Output the [X, Y] coordinate of the center of the cell containing the given text.  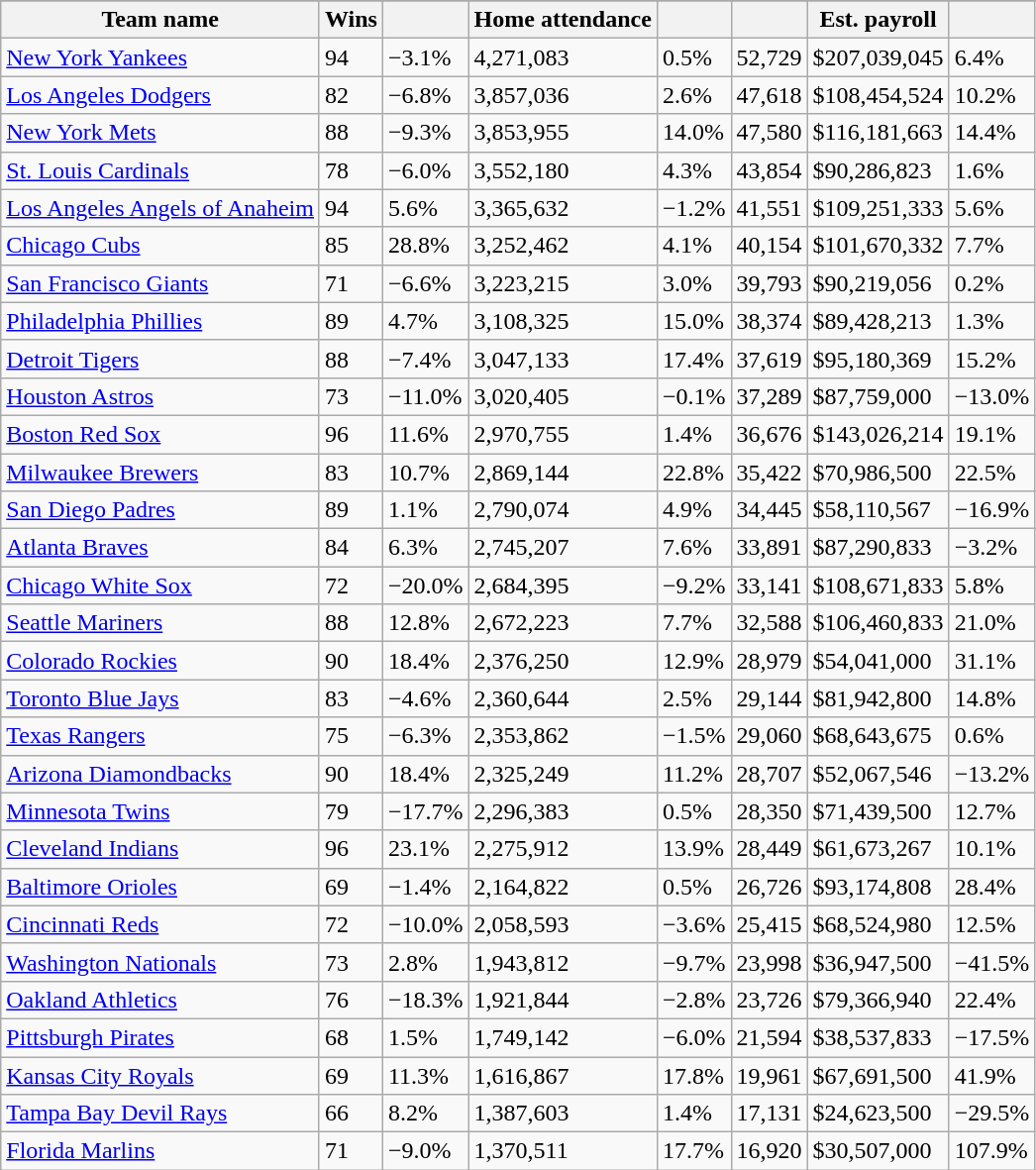
$90,219,056 [878, 283]
$54,041,000 [878, 661]
$79,366,940 [878, 1000]
−1.4% [426, 887]
6.4% [992, 57]
Boston Red Sox [160, 434]
−3.6% [693, 924]
84 [351, 548]
Wins [351, 20]
Los Angeles Angels of Anaheim [160, 208]
22.5% [992, 473]
2,296,383 [563, 811]
$52,067,546 [878, 774]
3,365,632 [563, 208]
Kansas City Royals [160, 1075]
−20.0% [426, 585]
$90,286,823 [878, 170]
12.5% [992, 924]
2,275,912 [563, 849]
−9.2% [693, 585]
$67,691,500 [878, 1075]
$71,439,500 [878, 811]
−7.4% [426, 359]
17.8% [693, 1075]
11.2% [693, 774]
21,594 [769, 1037]
Washington Nationals [160, 962]
Atlanta Braves [160, 548]
2,745,207 [563, 548]
25,415 [769, 924]
$207,039,045 [878, 57]
St. Louis Cardinals [160, 170]
−41.5% [992, 962]
10.7% [426, 473]
1,387,603 [563, 1114]
Toronto Blue Jays [160, 698]
−16.9% [992, 510]
17,131 [769, 1114]
22.8% [693, 473]
−9.3% [426, 133]
Tampa Bay Devil Rays [160, 1114]
Team name [160, 20]
37,619 [769, 359]
22.4% [992, 1000]
28.8% [426, 246]
34,445 [769, 510]
2,058,593 [563, 924]
15.2% [992, 359]
13.9% [693, 849]
1.3% [992, 321]
Detroit Tigers [160, 359]
2,353,862 [563, 736]
41.9% [992, 1075]
14.0% [693, 133]
26,726 [769, 887]
19.1% [992, 434]
Florida Marlins [160, 1151]
Pittsburgh Pirates [160, 1037]
$70,986,500 [878, 473]
2,164,822 [563, 887]
Minnesota Twins [160, 811]
4.7% [426, 321]
4.1% [693, 246]
Chicago White Sox [160, 585]
28,707 [769, 774]
82 [351, 95]
Los Angeles Dodgers [160, 95]
28.4% [992, 887]
−10.0% [426, 924]
66 [351, 1114]
33,891 [769, 548]
Cincinnati Reds [160, 924]
4.3% [693, 170]
17.4% [693, 359]
Cleveland Indians [160, 849]
28,350 [769, 811]
31.1% [992, 661]
68 [351, 1037]
3.0% [693, 283]
2,376,250 [563, 661]
4,271,083 [563, 57]
$24,623,500 [878, 1114]
1.5% [426, 1037]
San Francisco Giants [160, 283]
23,998 [769, 962]
3,857,036 [563, 95]
12.8% [426, 623]
−29.5% [992, 1114]
$87,759,000 [878, 396]
Seattle Mariners [160, 623]
$38,537,833 [878, 1037]
$30,507,000 [878, 1151]
38,374 [769, 321]
36,676 [769, 434]
−13.2% [992, 774]
10.1% [992, 849]
1,370,511 [563, 1151]
79 [351, 811]
$89,428,213 [878, 321]
2.5% [693, 698]
6.3% [426, 548]
15.0% [693, 321]
Philadelphia Phillies [160, 321]
2,970,755 [563, 434]
$81,942,800 [878, 698]
$143,026,214 [878, 434]
2,325,249 [563, 774]
−1.5% [693, 736]
11.6% [426, 434]
Texas Rangers [160, 736]
85 [351, 246]
Houston Astros [160, 396]
−9.0% [426, 1151]
76 [351, 1000]
2.6% [693, 95]
39,793 [769, 283]
New York Mets [160, 133]
−4.6% [426, 698]
1.1% [426, 510]
$36,947,500 [878, 962]
$93,174,808 [878, 887]
3,252,462 [563, 246]
33,141 [769, 585]
$106,460,833 [878, 623]
11.3% [426, 1075]
19,961 [769, 1075]
1,921,844 [563, 1000]
52,729 [769, 57]
29,060 [769, 736]
3,552,180 [563, 170]
Oakland Athletics [160, 1000]
3,223,215 [563, 283]
$101,670,332 [878, 246]
−6.6% [426, 283]
75 [351, 736]
78 [351, 170]
2,672,223 [563, 623]
0.2% [992, 283]
12.7% [992, 811]
$108,671,833 [878, 585]
Arizona Diamondbacks [160, 774]
7.6% [693, 548]
29,144 [769, 698]
4.9% [693, 510]
$95,180,369 [878, 359]
$109,251,333 [878, 208]
Est. payroll [878, 20]
47,618 [769, 95]
0.6% [992, 736]
Chicago Cubs [160, 246]
−2.8% [693, 1000]
2.8% [426, 962]
−11.0% [426, 396]
16,920 [769, 1151]
$116,181,663 [878, 133]
$68,643,675 [878, 736]
2,869,144 [563, 473]
1,943,812 [563, 962]
Home attendance [563, 20]
−0.1% [693, 396]
−9.7% [693, 962]
47,580 [769, 133]
−3.1% [426, 57]
San Diego Padres [160, 510]
14.4% [992, 133]
3,853,955 [563, 133]
2,684,395 [563, 585]
$87,290,833 [878, 548]
32,588 [769, 623]
−6.3% [426, 736]
3,047,133 [563, 359]
17.7% [693, 1151]
37,289 [769, 396]
1,616,867 [563, 1075]
35,422 [769, 473]
23.1% [426, 849]
21.0% [992, 623]
12.9% [693, 661]
Milwaukee Brewers [160, 473]
3,108,325 [563, 321]
$58,110,567 [878, 510]
2,790,074 [563, 510]
−17.7% [426, 811]
2,360,644 [563, 698]
107.9% [992, 1151]
−1.2% [693, 208]
−17.5% [992, 1037]
New York Yankees [160, 57]
$108,454,524 [878, 95]
23,726 [769, 1000]
$68,524,980 [878, 924]
$61,673,267 [878, 849]
−18.3% [426, 1000]
28,449 [769, 849]
3,020,405 [563, 396]
1.6% [992, 170]
10.2% [992, 95]
8.2% [426, 1114]
1,749,142 [563, 1037]
41,551 [769, 208]
Baltimore Orioles [160, 887]
43,854 [769, 170]
Colorado Rockies [160, 661]
14.8% [992, 698]
28,979 [769, 661]
−6.8% [426, 95]
−13.0% [992, 396]
5.8% [992, 585]
40,154 [769, 246]
−3.2% [992, 548]
